Extract the (X, Y) coordinate from the center of the cell holding the provided text.  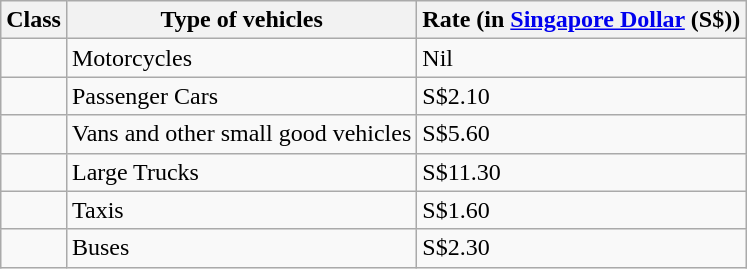
Rate (in Singapore Dollar (S$)) (582, 20)
S$5.60 (582, 134)
Passenger Cars (241, 96)
Buses (241, 248)
Large Trucks (241, 172)
Motorcycles (241, 58)
S$1.60 (582, 210)
Taxis (241, 210)
Type of vehicles (241, 20)
S$11.30 (582, 172)
S$2.30 (582, 248)
Class (34, 20)
Nil (582, 58)
S$2.10 (582, 96)
Vans and other small good vehicles (241, 134)
